Determine the [X, Y] coordinate at the center of the cell enclosing the given text.  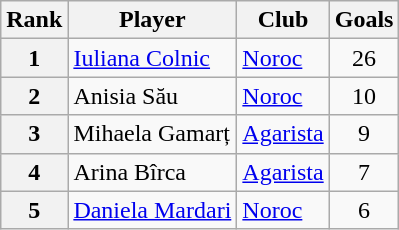
6 [364, 210]
26 [364, 58]
2 [34, 96]
Rank [34, 20]
Player [152, 20]
Mihaela Gamarț [152, 134]
Goals [364, 20]
5 [34, 210]
Anisia Său [152, 96]
Daniela Mardari [152, 210]
10 [364, 96]
Club [283, 20]
1 [34, 58]
Arina Bîrca [152, 172]
7 [364, 172]
9 [364, 134]
4 [34, 172]
3 [34, 134]
Iuliana Colnic [152, 58]
